Provide the [x, y] coordinate of the cell's center where the given text is located.  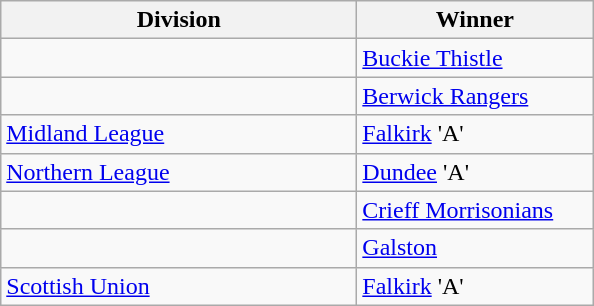
Berwick Rangers [475, 96]
Buckie Thistle [475, 58]
Northern League [179, 172]
Dundee 'A' [475, 172]
Scottish Union [179, 286]
Midland League [179, 134]
Galston [475, 248]
Division [179, 20]
Winner [475, 20]
Crieff Morrisonians [475, 210]
